From the cell containing the given text, extract its center point as [x, y] coordinate. 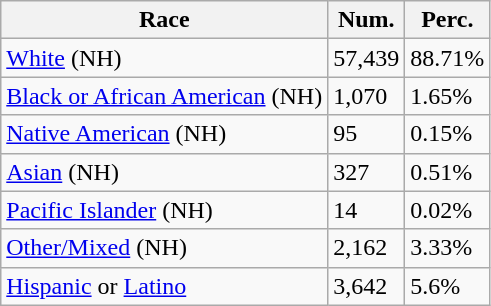
14 [366, 210]
0.51% [448, 172]
1,070 [366, 96]
Pacific Islander (NH) [164, 210]
57,439 [366, 58]
Race [164, 20]
327 [366, 172]
Num. [366, 20]
Native American (NH) [164, 134]
95 [366, 134]
3,642 [366, 286]
Black or African American (NH) [164, 96]
Other/Mixed (NH) [164, 248]
2,162 [366, 248]
White (NH) [164, 58]
Perc. [448, 20]
Hispanic or Latino [164, 286]
1.65% [448, 96]
0.02% [448, 210]
88.71% [448, 58]
5.6% [448, 286]
0.15% [448, 134]
Asian (NH) [164, 172]
3.33% [448, 248]
